Capture the cell that displays the provided text and extract its [x, y] central coordinate. 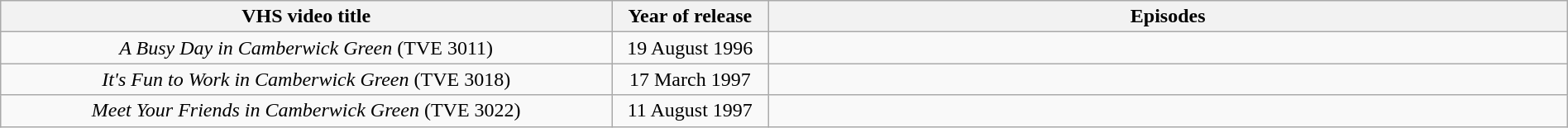
Year of release [690, 17]
Meet Your Friends in Camberwick Green (TVE 3022) [306, 111]
19 August 1996 [690, 48]
Episodes [1168, 17]
VHS video title [306, 17]
17 March 1997 [690, 79]
11 August 1997 [690, 111]
It's Fun to Work in Camberwick Green (TVE 3018) [306, 79]
A Busy Day in Camberwick Green (TVE 3011) [306, 48]
